Scan for the cell matching the given text and deliver its (x, y) coordinate at center. 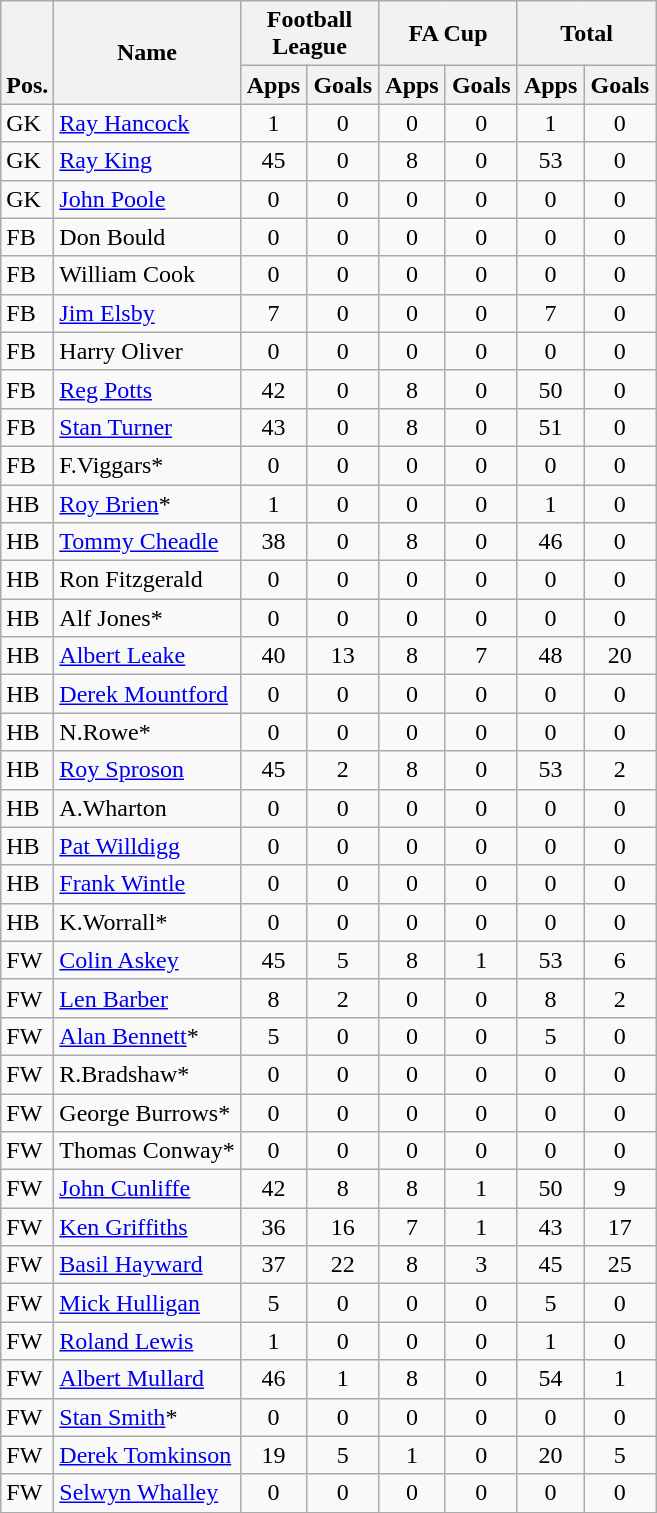
Albert Leake (147, 656)
40 (274, 656)
Jim Elsby (147, 313)
John Poole (147, 199)
Ray Hancock (147, 123)
Tommy Cheadle (147, 542)
6 (620, 960)
John Cunliffe (147, 1189)
37 (274, 1265)
Football League (310, 34)
N.Rowe* (147, 732)
22 (343, 1265)
51 (550, 427)
Frank Wintle (147, 884)
Roy Sproson (147, 770)
Alf Jones* (147, 618)
17 (620, 1227)
3 (481, 1265)
Total (586, 34)
Len Barber (147, 998)
19 (274, 1455)
Name (147, 52)
William Cook (147, 275)
Ron Fitzgerald (147, 580)
FA Cup (448, 34)
Harry Oliver (147, 351)
Ken Griffiths (147, 1227)
Ray King (147, 161)
Thomas Conway* (147, 1151)
Selwyn Whalley (147, 1493)
48 (550, 656)
Derek Tomkinson (147, 1455)
25 (620, 1265)
Don Bould (147, 237)
Stan Smith* (147, 1417)
Albert Mullard (147, 1379)
9 (620, 1189)
16 (343, 1227)
13 (343, 656)
K.Worrall* (147, 922)
Derek Mountford (147, 694)
54 (550, 1379)
Pos. (28, 52)
A.Wharton (147, 808)
Mick Hulligan (147, 1303)
36 (274, 1227)
Reg Potts (147, 389)
Colin Askey (147, 960)
Roland Lewis (147, 1341)
R.Bradshaw* (147, 1074)
38 (274, 542)
Roy Brien* (147, 503)
F.Viggars* (147, 465)
Pat Willdigg (147, 846)
George Burrows* (147, 1113)
Stan Turner (147, 427)
Basil Hayward (147, 1265)
Alan Bennett* (147, 1036)
